Output the (X, Y) coordinate of the center of the cell containing the given text.  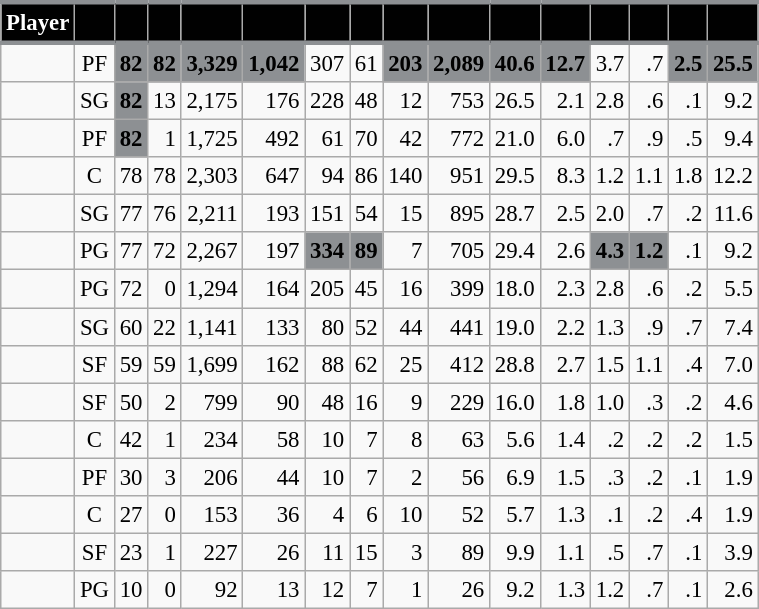
2.0 (610, 214)
1,141 (212, 327)
229 (459, 402)
63 (459, 439)
203 (406, 62)
8 (406, 439)
86 (366, 176)
80 (328, 327)
2.1 (565, 101)
334 (328, 251)
3.9 (733, 552)
40.6 (515, 62)
4 (328, 515)
21.0 (515, 139)
50 (130, 402)
951 (459, 176)
25.5 (733, 62)
6 (366, 515)
153 (212, 515)
1,294 (212, 289)
705 (459, 251)
58 (274, 439)
412 (459, 364)
60 (130, 327)
492 (274, 139)
19.0 (515, 327)
2.3 (565, 289)
2,089 (459, 62)
399 (459, 289)
9.9 (515, 552)
197 (274, 251)
3.7 (610, 62)
28.8 (515, 364)
1,725 (212, 139)
2,267 (212, 251)
36 (274, 515)
753 (459, 101)
30 (130, 477)
94 (328, 176)
2.2 (565, 327)
8.3 (565, 176)
25 (406, 364)
23 (130, 552)
140 (406, 176)
162 (274, 364)
54 (366, 214)
1.0 (610, 402)
228 (328, 101)
2,211 (212, 214)
90 (274, 402)
7.4 (733, 327)
18.0 (515, 289)
206 (212, 477)
88 (328, 364)
151 (328, 214)
2,303 (212, 176)
6.0 (565, 139)
2,175 (212, 101)
2.7 (565, 364)
164 (274, 289)
11.6 (733, 214)
7.0 (733, 364)
895 (459, 214)
9.4 (733, 139)
12.2 (733, 176)
Player (38, 22)
193 (274, 214)
5.5 (733, 289)
647 (274, 176)
4.3 (610, 251)
799 (212, 402)
441 (459, 327)
26.5 (515, 101)
56 (459, 477)
176 (274, 101)
12.7 (565, 62)
27 (130, 515)
5.7 (515, 515)
22 (164, 327)
205 (328, 289)
1.4 (565, 439)
234 (212, 439)
3,329 (212, 62)
5.6 (515, 439)
9 (406, 402)
772 (459, 139)
29.4 (515, 251)
227 (212, 552)
45 (366, 289)
62 (366, 364)
16.0 (515, 402)
28.7 (515, 214)
92 (212, 590)
70 (366, 139)
11 (328, 552)
1,042 (274, 62)
6.9 (515, 477)
29.5 (515, 176)
76 (164, 214)
133 (274, 327)
1,699 (212, 364)
307 (328, 62)
4.6 (733, 402)
